Locate the cell with the specified text and output its [x, y] center coordinate. 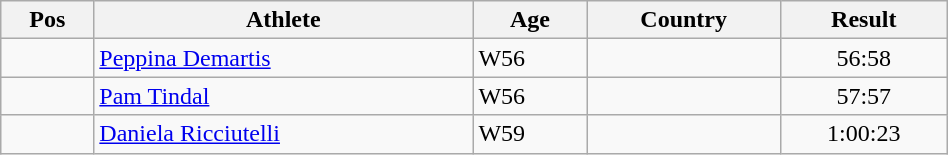
Athlete [284, 20]
W59 [530, 134]
Peppina Demartis [284, 58]
Country [684, 20]
56:58 [864, 58]
Age [530, 20]
57:57 [864, 96]
Daniela Ricciutelli [284, 134]
Pos [48, 20]
Pam Tindal [284, 96]
1:00:23 [864, 134]
Result [864, 20]
